Identify which cell holds the provided text, then report its [x, y] central coordinate. 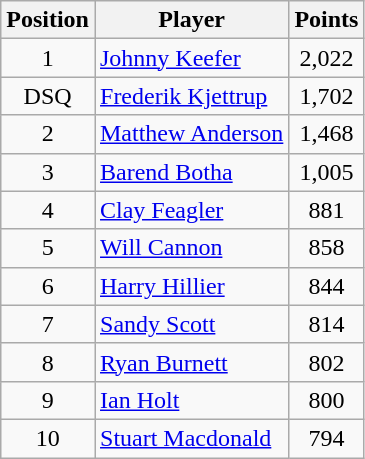
802 [326, 362]
Will Cannon [191, 248]
8 [48, 362]
794 [326, 438]
Player [191, 20]
DSQ [48, 96]
Points [326, 20]
2,022 [326, 58]
1,468 [326, 134]
4 [48, 210]
Ian Holt [191, 400]
Johnny Keefer [191, 58]
Frederik Kjettrup [191, 96]
5 [48, 248]
Ryan Burnett [191, 362]
844 [326, 286]
2 [48, 134]
814 [326, 324]
9 [48, 400]
1,005 [326, 172]
Harry Hillier [191, 286]
858 [326, 248]
Barend Botha [191, 172]
1 [48, 58]
800 [326, 400]
10 [48, 438]
881 [326, 210]
Sandy Scott [191, 324]
Matthew Anderson [191, 134]
Clay Feagler [191, 210]
3 [48, 172]
Position [48, 20]
7 [48, 324]
Stuart Macdonald [191, 438]
6 [48, 286]
1,702 [326, 96]
